Find where the given text appears and provide that cell's center as [x, y] coordinate. 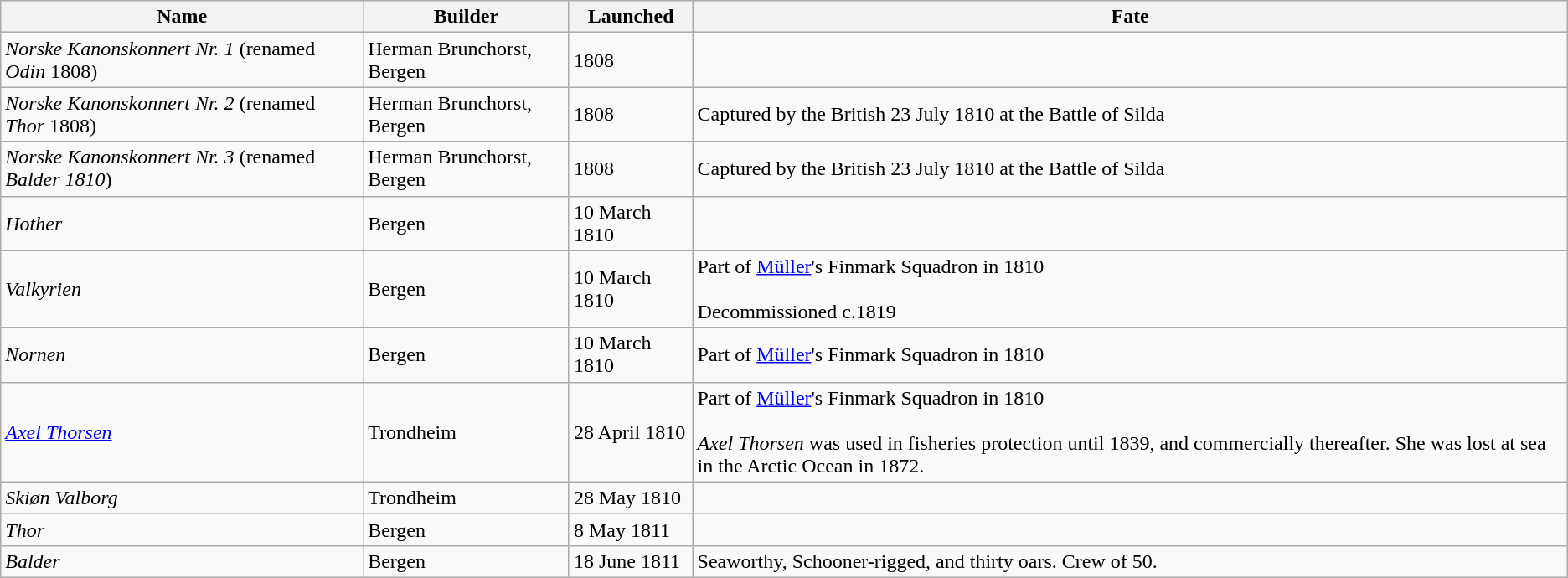
28 April 1810 [631, 432]
18 June 1811 [631, 561]
Norske Kanonskonnert Nr. 2 (renamed Thor 1808) [183, 114]
Builder [467, 17]
Axel Thorsen [183, 432]
Launched [631, 17]
8 May 1811 [631, 529]
Valkyrien [183, 289]
Thor [183, 529]
Hother [183, 223]
Norske Kanonskonnert Nr. 1 (renamed Odin 1808) [183, 60]
Fate [1130, 17]
Balder [183, 561]
Part of Müller's Finmark Squadron in 1810 [1130, 355]
Nornen [183, 355]
Name [183, 17]
Norske Kanonskonnert Nr. 3 (renamed Balder 1810) [183, 169]
Skiøn Valborg [183, 498]
Part of Müller's Finmark Squadron in 1810Decommissioned c.1819 [1130, 289]
Seaworthy, Schooner-rigged, and thirty oars. Crew of 50. [1130, 561]
28 May 1810 [631, 498]
